Output the (X, Y) coordinate of the center of the cell containing the given text.  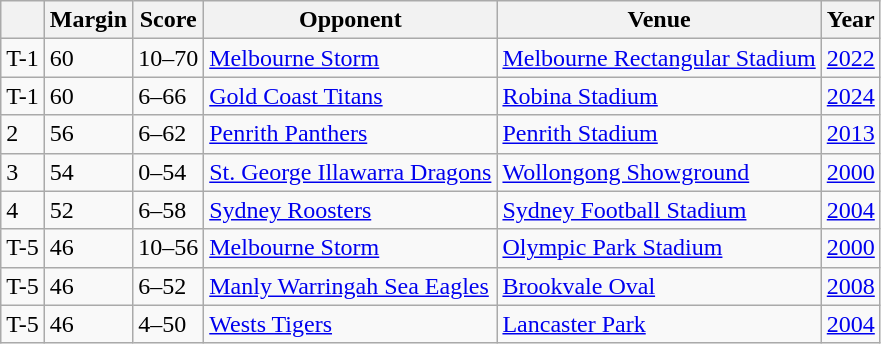
Venue (659, 20)
Year (850, 20)
0–54 (168, 172)
6–62 (168, 134)
Manly Warringah Sea Eagles (350, 286)
2013 (850, 134)
Score (168, 20)
Lancaster Park (659, 324)
Margin (88, 20)
Olympic Park Stadium (659, 248)
4 (23, 210)
4–50 (168, 324)
2008 (850, 286)
Sydney Roosters (350, 210)
56 (88, 134)
Wests Tigers (350, 324)
10–56 (168, 248)
52 (88, 210)
St. George Illawarra Dragons (350, 172)
Penrith Panthers (350, 134)
Wollongong Showground (659, 172)
6–58 (168, 210)
3 (23, 172)
Sydney Football Stadium (659, 210)
6–66 (168, 96)
Brookvale Oval (659, 286)
Melbourne Rectangular Stadium (659, 58)
6–52 (168, 286)
2 (23, 134)
Robina Stadium (659, 96)
2024 (850, 96)
Penrith Stadium (659, 134)
2022 (850, 58)
10–70 (168, 58)
Opponent (350, 20)
Gold Coast Titans (350, 96)
54 (88, 172)
